Locate the cell with the specified text and output its [x, y] center coordinate. 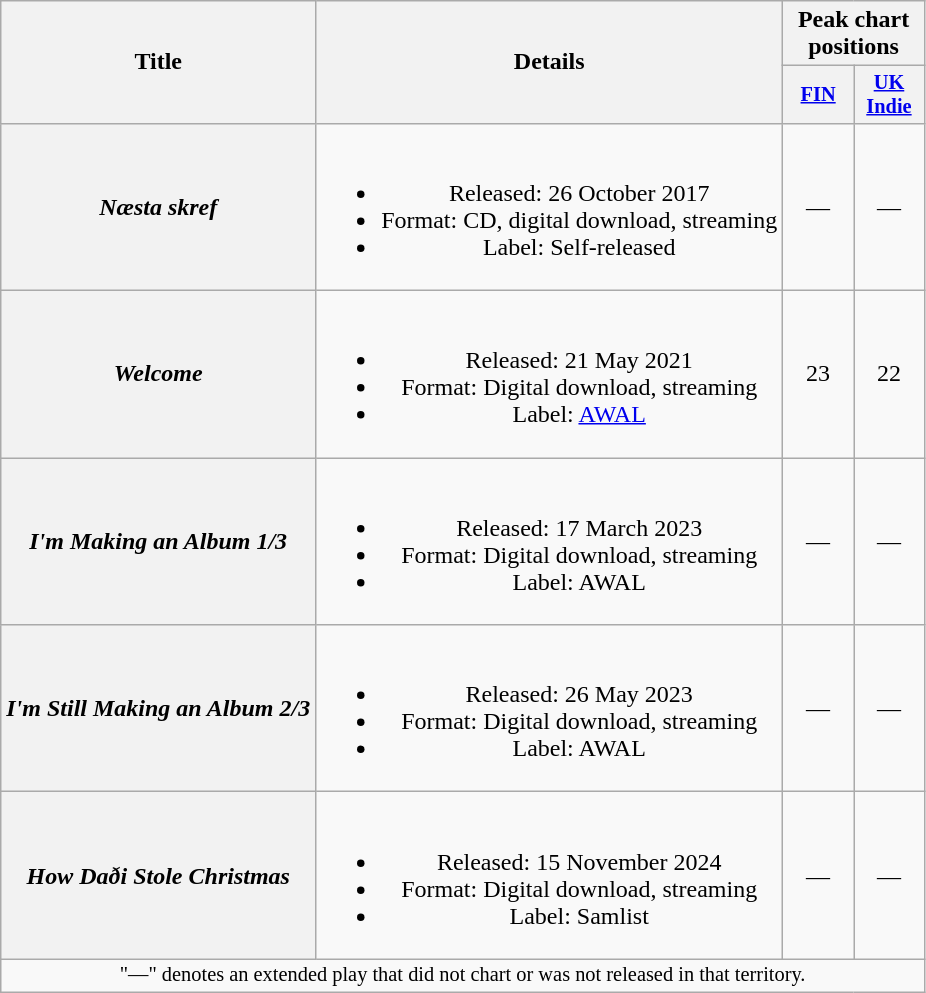
Released: 15 November 2024Format: Digital download, streamingLabel: Samlist [550, 876]
UKIndie [890, 95]
Næsta skref [158, 206]
How Daði Stole Christmas [158, 876]
Released: 26 October 2017Format: CD, digital download, streamingLabel: Self-released [550, 206]
22 [890, 374]
Title [158, 62]
Details [550, 62]
I'm Still Making an Album 2/3 [158, 708]
Welcome [158, 374]
23 [818, 374]
Released: 21 May 2021Format: Digital download, streamingLabel: AWAL [550, 374]
FIN [818, 95]
Peak chart positions [854, 34]
Released: 26 May 2023Format: Digital download, streamingLabel: AWAL [550, 708]
I'm Making an Album 1/3 [158, 542]
"—" denotes an extended play that did not chart or was not released in that territory. [463, 976]
Released: 17 March 2023Format: Digital download, streamingLabel: AWAL [550, 542]
